Extract the (X, Y) coordinate from the center of the cell holding the provided text.  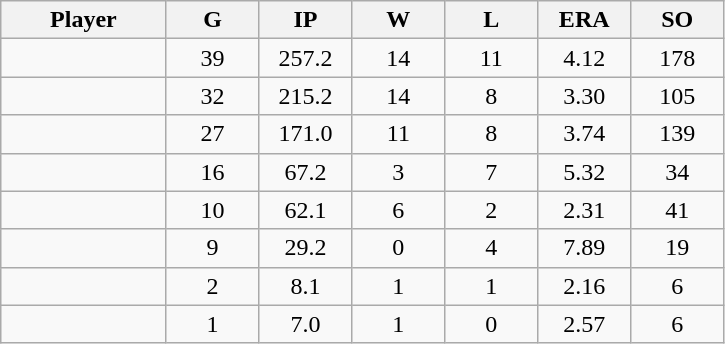
W (398, 20)
62.1 (306, 210)
41 (678, 210)
27 (212, 134)
105 (678, 96)
39 (212, 58)
IP (306, 20)
34 (678, 172)
7.89 (584, 248)
178 (678, 58)
10 (212, 210)
3.30 (584, 96)
2.31 (584, 210)
5.32 (584, 172)
2.16 (584, 286)
L (492, 20)
G (212, 20)
139 (678, 134)
3.74 (584, 134)
7 (492, 172)
7.0 (306, 324)
257.2 (306, 58)
16 (212, 172)
215.2 (306, 96)
2.57 (584, 324)
SO (678, 20)
4.12 (584, 58)
29.2 (306, 248)
ERA (584, 20)
171.0 (306, 134)
Player (84, 20)
19 (678, 248)
4 (492, 248)
8.1 (306, 286)
32 (212, 96)
3 (398, 172)
67.2 (306, 172)
9 (212, 248)
